Detect which cell encompasses the target text, then output its (X, Y) center coordinate. 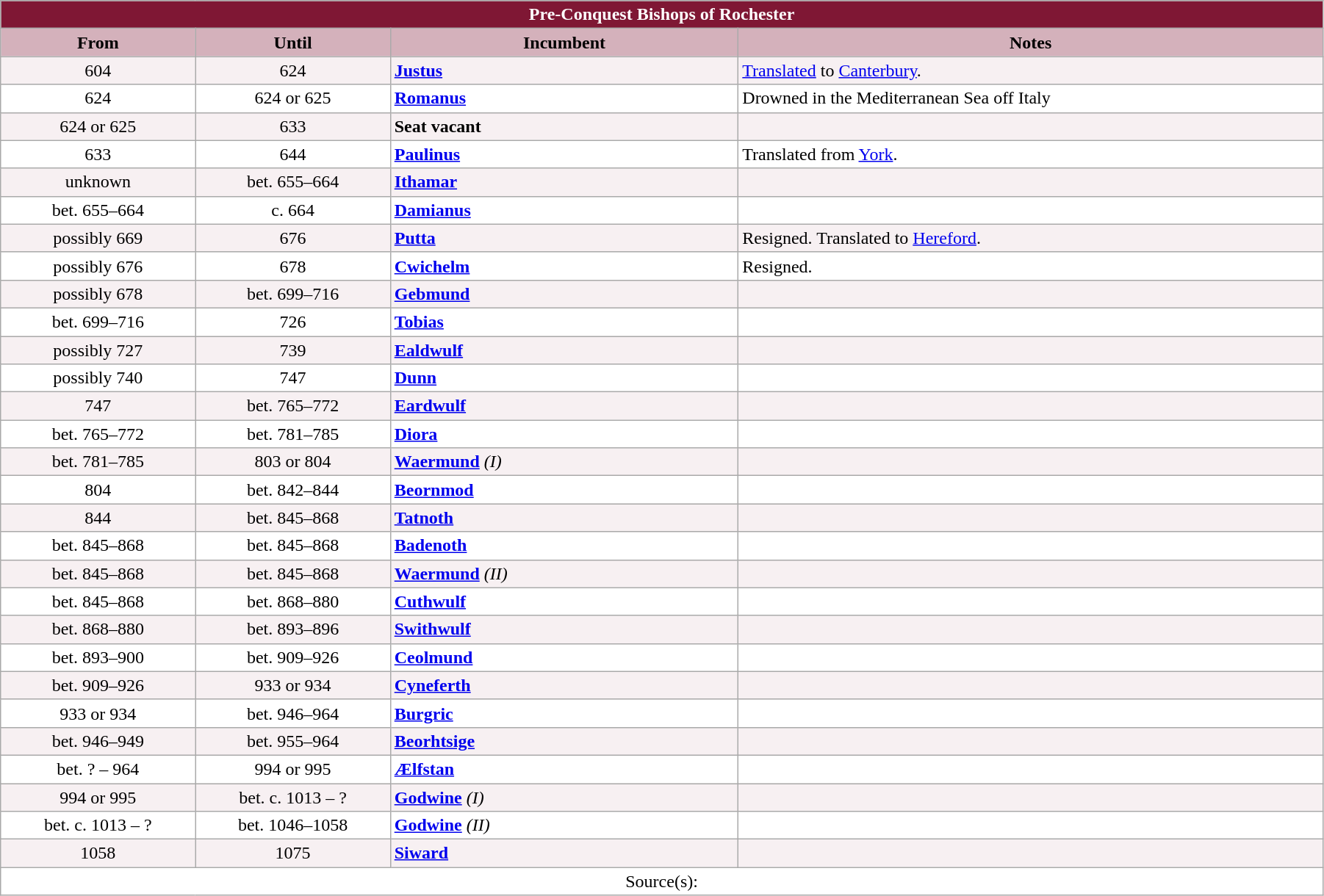
Romanus (564, 98)
bet. 893–896 (292, 629)
Translated from York. (1031, 154)
bet. 842–844 (292, 490)
Cwichelm (564, 266)
possibly 740 (98, 378)
bet. 893–900 (98, 657)
bet. 955–964 (292, 741)
Until (292, 43)
803 or 804 (292, 462)
Tobias (564, 322)
Seat vacant (564, 126)
Godwine (I) (564, 797)
Diora (564, 434)
Resigned. (1031, 266)
Resigned. Translated to Hereford. (1031, 238)
Drowned in the Mediterranean Sea off Italy (1031, 98)
Source(s): (662, 881)
Godwine (II) (564, 825)
Pre-Conquest Bishops of Rochester (662, 15)
Ceolmund (564, 657)
Tatnoth (564, 518)
bet. 946–964 (292, 713)
bet. 946–949 (98, 741)
Beorhtsige (564, 741)
From (98, 43)
bet. ? – 964 (98, 769)
possibly 669 (98, 238)
Damianus (564, 210)
Paulinus (564, 154)
Putta (564, 238)
Cuthwulf (564, 601)
bet. 1046–1058 (292, 825)
Gebmund (564, 294)
Ealdwulf (564, 350)
1075 (292, 853)
644 (292, 154)
739 (292, 350)
Siward (564, 853)
804 (98, 490)
possibly 676 (98, 266)
Burgric (564, 713)
Cyneferth (564, 685)
Notes (1031, 43)
Waermund (II) (564, 574)
Beornmod (564, 490)
c. 664 (292, 210)
possibly 727 (98, 350)
possibly 678 (98, 294)
844 (98, 518)
Badenoth (564, 546)
Translated to Canterbury. (1031, 71)
Ælfstan (564, 769)
Swithwulf (564, 629)
Incumbent (564, 43)
Justus (564, 71)
Eardwulf (564, 406)
678 (292, 266)
676 (292, 238)
unknown (98, 182)
1058 (98, 853)
726 (292, 322)
Dunn (564, 378)
Waermund (I) (564, 462)
Ithamar (564, 182)
604 (98, 71)
